Return [x, y] of the center of cell containing provided text 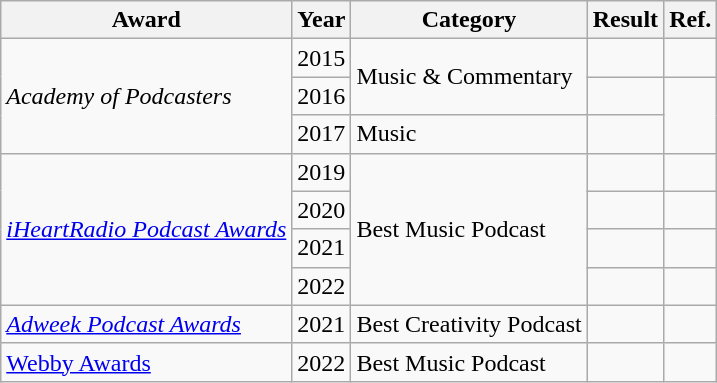
2015 [322, 58]
Category [469, 20]
Webby Awards [146, 362]
Best Creativity Podcast [469, 324]
2019 [322, 172]
Music & Commentary [469, 77]
Adweek Podcast Awards [146, 324]
2017 [322, 134]
Year [322, 20]
2020 [322, 210]
2016 [322, 96]
Ref. [690, 20]
Music [469, 134]
Result [625, 20]
Academy of Podcasters [146, 96]
Award [146, 20]
iHeartRadio Podcast Awards [146, 229]
